Detect which cell encompasses the target text, then output its (x, y) center coordinate. 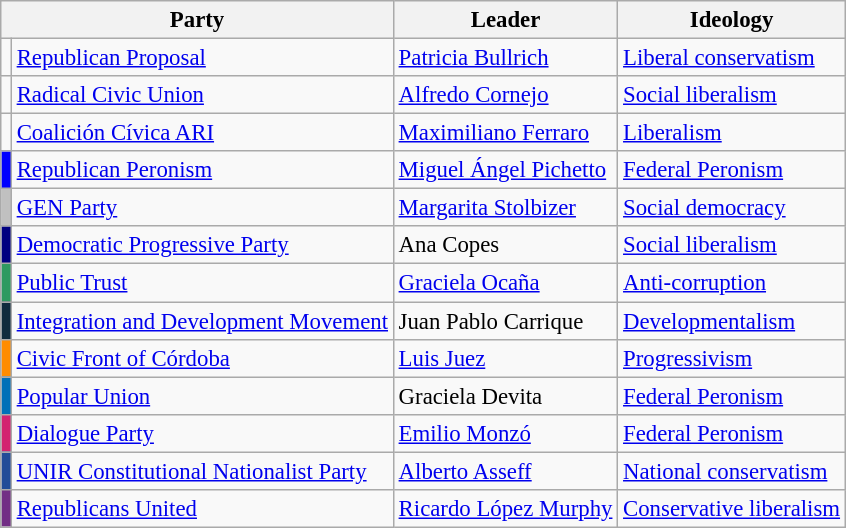
Radical Civic Union (202, 95)
Liberalism (732, 133)
Patricia Bullrich (505, 58)
Leader (505, 20)
Democratic Progressive Party (202, 245)
Progressivism (732, 358)
Republican Peronism (202, 170)
Liberal conservatism (732, 58)
Graciela Ocaña (505, 283)
UNIR Constitutional Nationalist Party (202, 471)
National conservatism (732, 471)
Juan Pablo Carrique (505, 321)
Luis Juez (505, 358)
Popular Union (202, 396)
Republicans United (202, 509)
Margarita Stolbizer (505, 208)
Coalición Cívica ARI (202, 133)
Developmentalism (732, 321)
Civic Front of Córdoba (202, 358)
Ricardo López Murphy (505, 509)
Emilio Monzó (505, 433)
Ideology (732, 20)
Graciela Devita (505, 396)
Alfredo Cornejo (505, 95)
Social democracy (732, 208)
Republican Proposal (202, 58)
Anti-corruption (732, 283)
Public Trust (202, 283)
Miguel Ángel Pichetto (505, 170)
Ana Copes (505, 245)
Maximiliano Ferraro (505, 133)
Dialogue Party (202, 433)
Alberto Asseff (505, 471)
Party (198, 20)
Integration and Development Movement (202, 321)
Conservative liberalism (732, 509)
GEN Party (202, 208)
